Capture the cell that displays the provided text and extract its (x, y) central coordinate. 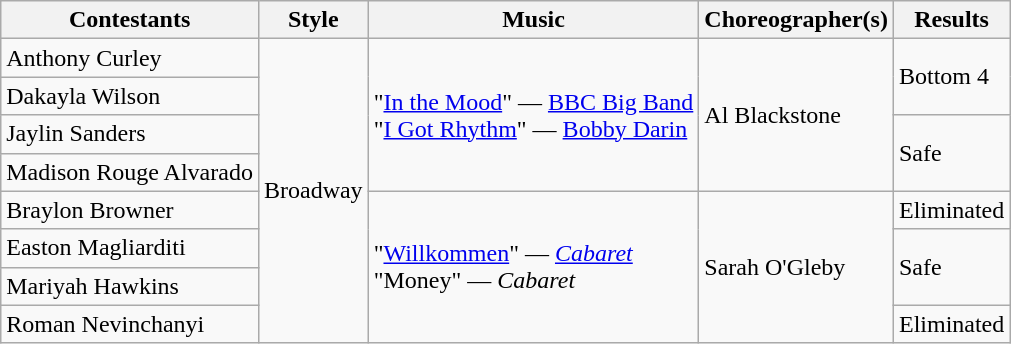
Easton Magliarditi (130, 248)
Broadway (313, 191)
"Willkommen" — Cabaret"Money" — Cabaret (534, 267)
Anthony Curley (130, 58)
Jaylin Sanders (130, 134)
Braylon Browner (130, 210)
Al Blackstone (796, 115)
Madison Rouge Alvarado (130, 172)
Sarah O'Gleby (796, 267)
Style (313, 20)
Results (951, 20)
Contestants (130, 20)
Bottom 4 (951, 77)
Roman Nevinchanyi (130, 324)
"In the Mood" — BBC Big Band"I Got Rhythm" — Bobby Darin (534, 115)
Dakayla Wilson (130, 96)
Mariyah Hawkins (130, 286)
Music (534, 20)
Choreographer(s) (796, 20)
